Identify which cell holds the provided text, then report its (x, y) central coordinate. 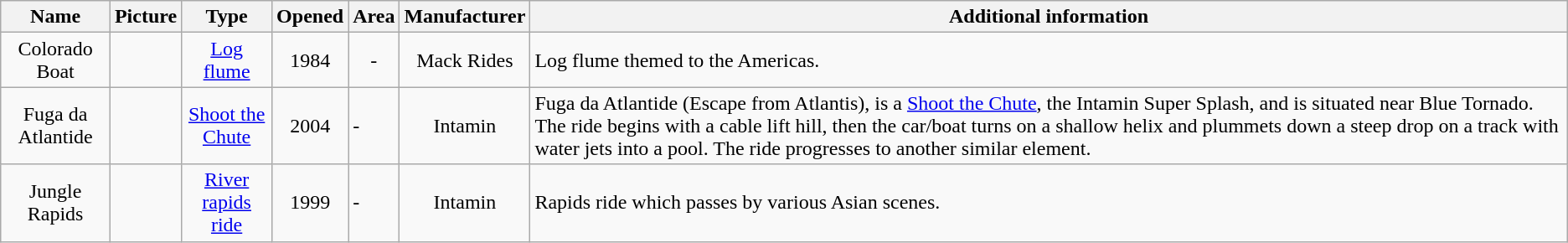
Colorado Boat (55, 60)
1999 (310, 203)
River rapids ride (227, 203)
Log flume (227, 60)
Name (55, 17)
Manufacturer (465, 17)
Picture (146, 17)
Opened (310, 17)
Mack Rides (465, 60)
1984 (310, 60)
Jungle Rapids (55, 203)
2004 (310, 126)
Area (374, 17)
Shoot the Chute (227, 126)
Rapids ride which passes by various Asian scenes. (1049, 203)
Fuga da Atlantide (55, 126)
Log flume themed to the Americas. (1049, 60)
Type (227, 17)
Additional information (1049, 17)
